Capture the cell that displays the provided text and extract its [X, Y] central coordinate. 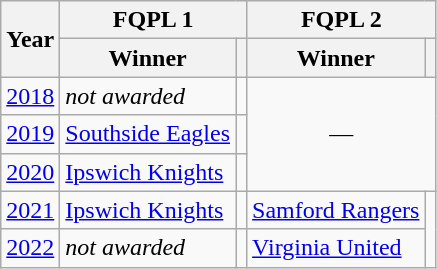
Samford Rangers [336, 210]
2022 [30, 248]
FQPL 2 [342, 20]
Southside Eagles [148, 134]
Virginia United [336, 248]
2019 [30, 134]
Year [30, 39]
2018 [30, 96]
FQPL 1 [154, 20]
— [342, 134]
2020 [30, 172]
2021 [30, 210]
